Extract the (x, y) coordinate from the center of the cell holding the provided text.  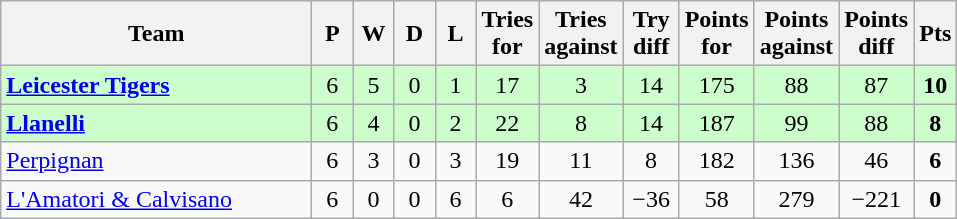
11 (581, 161)
D (414, 34)
Llanelli (156, 123)
10 (936, 85)
W (374, 34)
Team (156, 34)
1 (456, 85)
58 (716, 199)
Leicester Tigers (156, 85)
17 (508, 85)
P (332, 34)
Tries for (508, 34)
175 (716, 85)
Perpignan (156, 161)
Tries against (581, 34)
279 (796, 199)
L'Amatori & Calvisano (156, 199)
187 (716, 123)
136 (796, 161)
99 (796, 123)
22 (508, 123)
Points for (716, 34)
Points diff (876, 34)
−221 (876, 199)
Pts (936, 34)
L (456, 34)
Points against (796, 34)
Try diff (651, 34)
−36 (651, 199)
4 (374, 123)
46 (876, 161)
182 (716, 161)
42 (581, 199)
5 (374, 85)
2 (456, 123)
87 (876, 85)
19 (508, 161)
